Output the (X, Y) coordinate of the center of the cell containing the given text.  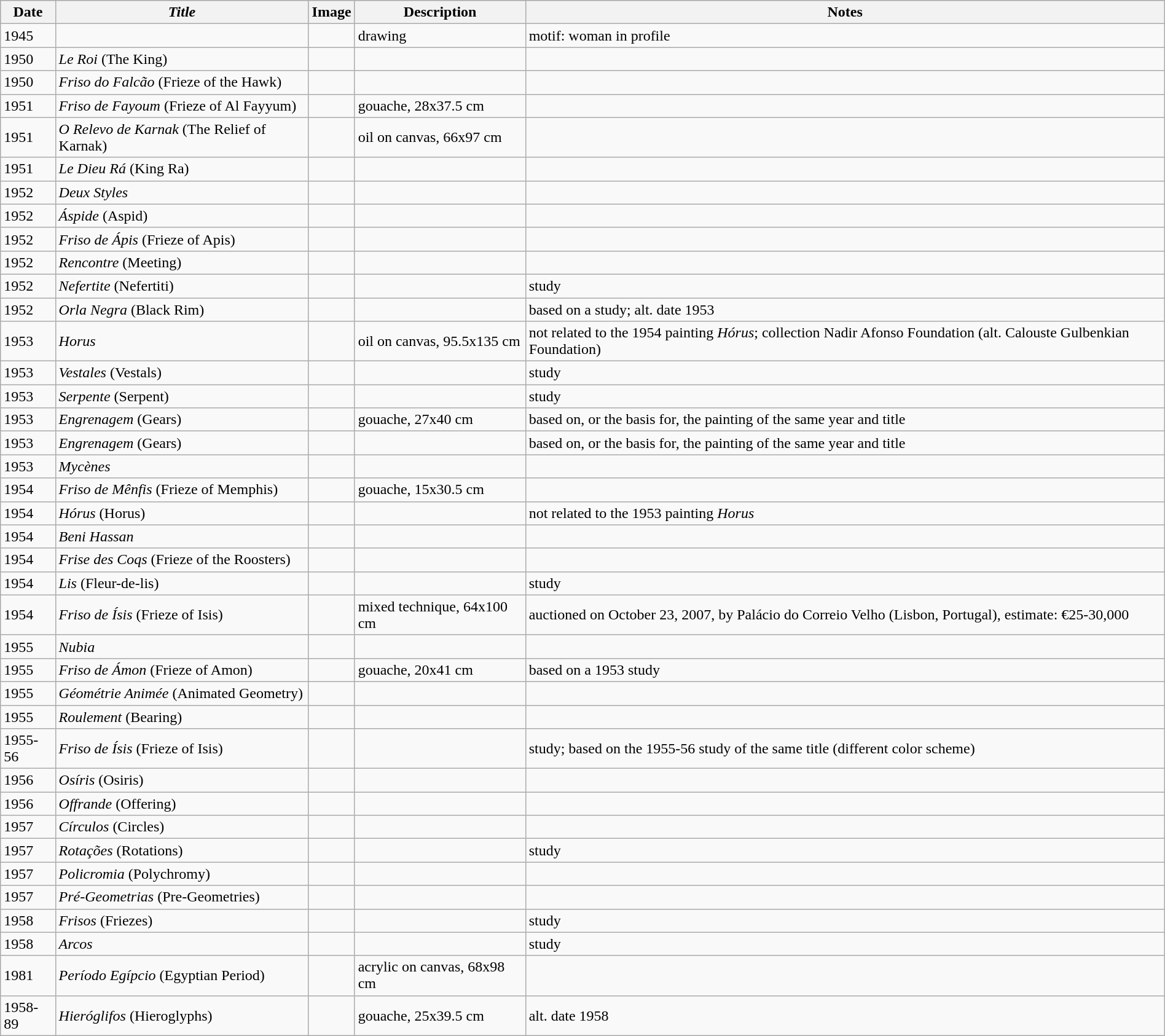
Le Dieu Rá (King Ra) (182, 169)
motif: woman in profile (845, 36)
study; based on the 1955-56 study of the same title (different color scheme) (845, 748)
Le Roi (The King) (182, 59)
drawing (440, 36)
not related to the 1954 painting Hórus; collection Nadir Afonso Foundation (alt. Calouste Gulbenkian Foundation) (845, 342)
Offrande (Offering) (182, 804)
Áspide (Aspid) (182, 216)
mixed technique, 64x100 cm (440, 614)
Notes (845, 12)
oil on canvas, 95.5x135 cm (440, 342)
1981 (28, 976)
acrylic on canvas, 68x98 cm (440, 976)
Rencontre (Meeting) (182, 262)
Deux Styles (182, 192)
O Relevo de Karnak (The Relief of Karnak) (182, 138)
Géométrie Animée (Animated Geometry) (182, 693)
Hieróglifos (Hieroglyphs) (182, 1015)
Roulement (Bearing) (182, 717)
gouache, 15x30.5 cm (440, 490)
Horus (182, 342)
Arcos (182, 944)
gouache, 20x41 cm (440, 670)
not related to the 1953 painting Horus (845, 513)
1958-89 (28, 1015)
Osíris (Osiris) (182, 780)
Image (332, 12)
Vestales (Vestals) (182, 373)
alt. date 1958 (845, 1015)
Período Egípcio (Egyptian Period) (182, 976)
gouache, 27x40 cm (440, 420)
Nefertite (Nefertiti) (182, 286)
based on a study; alt. date 1953 (845, 309)
Nubia (182, 646)
Círculos (Circles) (182, 827)
Friso de Mênfis (Frieze of Memphis) (182, 490)
auctioned on October 23, 2007, by Palácio do Correio Velho (Lisbon, Portugal), estimate: €25-30,000 (845, 614)
based on a 1953 study (845, 670)
Friso do Falcão (Frieze of the Hawk) (182, 82)
Title (182, 12)
Beni Hassan (182, 536)
Friso de Ápis (Frieze of Apis) (182, 239)
oil on canvas, 66x97 cm (440, 138)
Frisos (Friezes) (182, 920)
Frise des Coqs (Frieze of the Roosters) (182, 560)
Pré-Geometrias (Pre-Geometries) (182, 897)
Mycènes (182, 466)
Friso de Ámon (Frieze of Amon) (182, 670)
Policromia (Polychromy) (182, 874)
Date (28, 12)
gouache, 28x37.5 cm (440, 106)
Description (440, 12)
gouache, 25x39.5 cm (440, 1015)
1945 (28, 36)
Serpente (Serpent) (182, 396)
Hórus (Horus) (182, 513)
Rotações (Rotations) (182, 850)
Friso de Fayoum (Frieze of Al Fayyum) (182, 106)
1955-56 (28, 748)
Orla Negra (Black Rim) (182, 309)
Lis (Fleur-de-lis) (182, 583)
